Scan for the cell matching the given text and deliver its (x, y) coordinate at center. 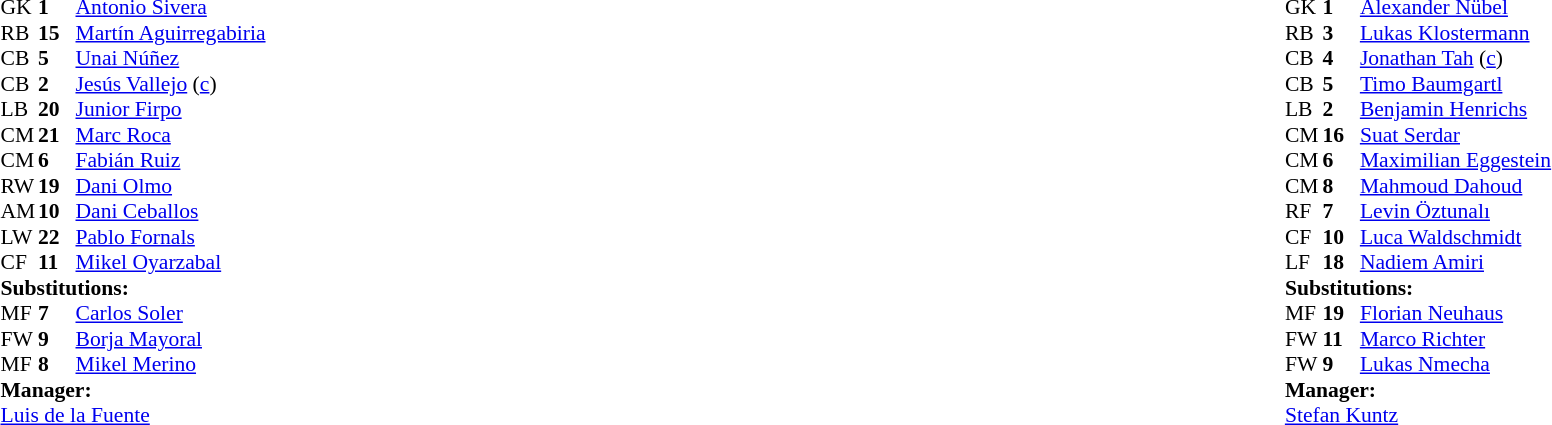
Lukas Nmecha (1456, 365)
Junior Firpo (171, 109)
LW (19, 237)
Luca Waldschmidt (1456, 237)
LF (1304, 263)
18 (1341, 263)
Pablo Fornals (171, 237)
3 (1341, 33)
AM (19, 211)
Benjamin Henrichs (1456, 109)
16 (1341, 135)
Nadiem Amiri (1456, 263)
Marc Roca (171, 135)
Martín Aguirregabiria (171, 33)
Jesús Vallejo (c) (171, 84)
RW (19, 186)
Suat Serdar (1456, 135)
Levin Öztunalı (1456, 211)
21 (57, 135)
Mikel Oyarzabal (171, 263)
22 (57, 237)
Timo Baumgartl (1456, 84)
Unai Núñez (171, 59)
Dani Ceballos (171, 211)
Jonathan Tah (c) (1456, 59)
Borja Mayoral (171, 339)
Mikel Merino (171, 365)
Florian Neuhaus (1456, 313)
RF (1304, 211)
Carlos Soler (171, 313)
20 (57, 109)
Maximilian Eggestein (1456, 161)
15 (57, 33)
4 (1341, 59)
Dani Olmo (171, 186)
Mahmoud Dahoud (1456, 186)
Lukas Klostermann (1456, 33)
Fabián Ruiz (171, 161)
Marco Richter (1456, 339)
